Return the (X, Y) coordinate for the center point of the cell that contains the specified text.  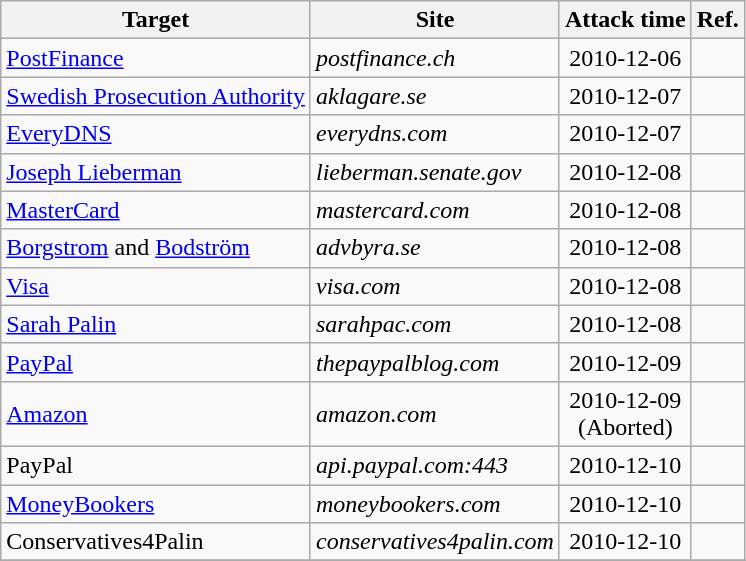
api.paypal.com:443 (434, 465)
thepaypalblog.com (434, 362)
advbyra.se (434, 248)
2010-12-09 (625, 362)
sarahpac.com (434, 324)
Target (156, 20)
mastercard.com (434, 210)
MasterCard (156, 210)
Joseph Lieberman (156, 172)
Attack time (625, 20)
MoneyBookers (156, 503)
lieberman.senate.gov (434, 172)
Site (434, 20)
Conservatives4Palin (156, 542)
moneybookers.com (434, 503)
postfinance.ch (434, 58)
Sarah Palin (156, 324)
Visa (156, 286)
PostFinance (156, 58)
conservatives4palin.com (434, 542)
2010-12-09(Aborted) (625, 414)
Swedish Prosecution Authority (156, 96)
everydns.com (434, 134)
visa.com (434, 286)
EveryDNS (156, 134)
Ref. (718, 20)
Borgstrom and Bodström (156, 248)
aklagare.se (434, 96)
Amazon (156, 414)
amazon.com (434, 414)
2010-12-06 (625, 58)
